From the cell containing the given text, extract its center point as [x, y] coordinate. 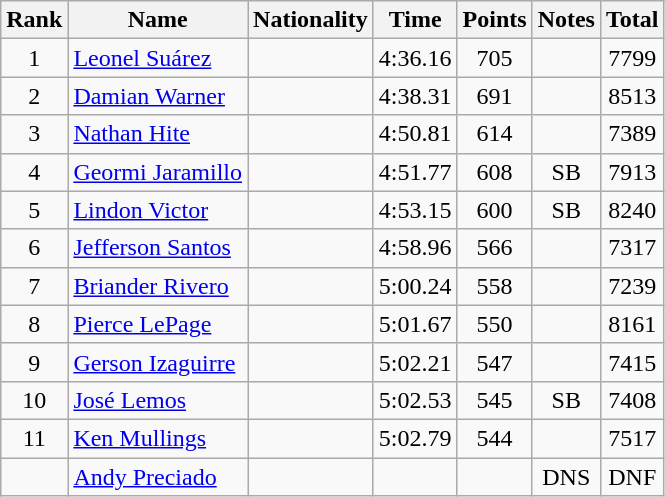
Nationality [311, 20]
5:02.79 [415, 438]
Gerson Izaguirre [158, 362]
4 [34, 172]
11 [34, 438]
614 [494, 134]
4:58.96 [415, 248]
DNS [566, 477]
7317 [632, 248]
Jefferson Santos [158, 248]
8 [34, 324]
5:00.24 [415, 286]
Damian Warner [158, 96]
7389 [632, 134]
4:50.81 [415, 134]
4:53.15 [415, 210]
4:36.16 [415, 58]
5 [34, 210]
Total [632, 20]
Notes [566, 20]
7913 [632, 172]
Name [158, 20]
Leonel Suárez [158, 58]
566 [494, 248]
3 [34, 134]
Geormi Jaramillo [158, 172]
691 [494, 96]
7517 [632, 438]
2 [34, 96]
Ken Mullings [158, 438]
8161 [632, 324]
558 [494, 286]
550 [494, 324]
4:51.77 [415, 172]
7408 [632, 400]
7799 [632, 58]
5:01.67 [415, 324]
545 [494, 400]
4:38.31 [415, 96]
Lindon Victor [158, 210]
Pierce LePage [158, 324]
608 [494, 172]
Rank [34, 20]
5:02.21 [415, 362]
7415 [632, 362]
705 [494, 58]
600 [494, 210]
Time [415, 20]
7 [34, 286]
9 [34, 362]
8240 [632, 210]
Andy Preciado [158, 477]
1 [34, 58]
547 [494, 362]
Nathan Hite [158, 134]
DNF [632, 477]
6 [34, 248]
10 [34, 400]
8513 [632, 96]
Points [494, 20]
Briander Rivero [158, 286]
7239 [632, 286]
544 [494, 438]
José Lemos [158, 400]
5:02.53 [415, 400]
